For the text-containing cell, return its midpoint in [X, Y] coordinate format. 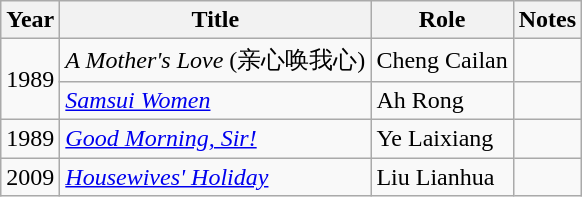
A Mother's Love (亲心唤我心) [216, 60]
Role [442, 20]
Title [216, 20]
2009 [30, 177]
Samsui Women [216, 100]
Cheng Cailan [442, 60]
Ah Rong [442, 100]
Liu Lianhua [442, 177]
Year [30, 20]
Housewives' Holiday [216, 177]
Notes [547, 20]
Good Morning, Sir! [216, 138]
Ye Laixiang [442, 138]
